Provide the [x, y] coordinate of the cell's center where the given text is located.  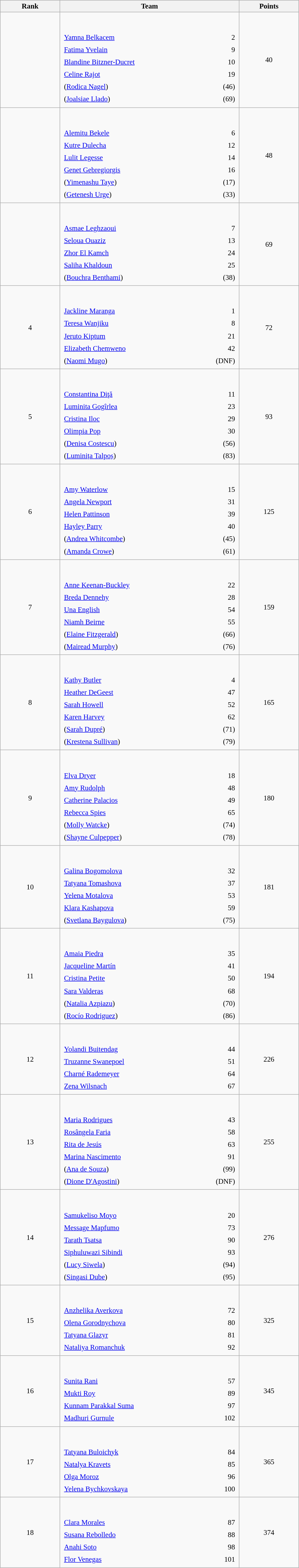
(86) [219, 1016]
55 [221, 622]
Siphuluwazi Sibindi [132, 1252]
(Denisa Costescu) [131, 444]
Fatima Yvelain [134, 50]
(38) [220, 278]
Charné Rademeyer [137, 1074]
(46) [222, 87]
(Sarah Dupré) [132, 729]
Saliha Khaldoun [132, 265]
Team [149, 6]
31 [220, 502]
(Krestena Sullivan) [132, 742]
Galina Bogomolova [133, 871]
Rosângela Faria [126, 1132]
Olga Moroz [134, 1477]
Yelena Motalova [133, 895]
Amaia Piedra [131, 954]
Anne Keenan-Buckley 22 Breda Dennehy 28 Una English 54 Niamh Beirne 55 (Elaine Fitzgerald) (66) (Mairead Murphy) (76) [149, 607]
23 [218, 406]
Anne Keenan-Buckley [134, 585]
Samukeliso Moyo [132, 1215]
Yolandi Buitendag [137, 1049]
(Naomi Mugo) [127, 361]
Galina Bogomolova 32 Tatyana Tomashova 37 Yelena Motalova 53 Klara Kashapova 59 (Svetlana Baygulova) (75) [149, 887]
(Svetlana Baygulova) [133, 920]
Constantina Diţă [131, 394]
325 [269, 1320]
Alemitu Bekele [132, 133]
(95) [220, 1277]
Kutre Dulecha [132, 145]
Sarah Howell [132, 705]
65 [220, 812]
Tarath Tsatsa [132, 1240]
(Shayne Culpepper) [132, 837]
(Yimenashu Taye) [132, 182]
20 [220, 1215]
Yamna Belkacem [134, 38]
Lulit Legesse [132, 157]
(Luminița Talpoș) [131, 456]
Olena Gorodnychova [137, 1323]
Breda Dennehy [134, 597]
(Molly Watcke) [132, 825]
Natalya Kravets [134, 1464]
Points [269, 6]
Blandine Bitzner-Ducret [134, 62]
(Amanda Crowe) [132, 551]
(76) [221, 646]
19 [222, 74]
67 [225, 1086]
345 [269, 1391]
73 [220, 1227]
(Dione D'Agostini) [126, 1182]
Kathy Butler [132, 680]
24 [220, 253]
Helen Pattinson [132, 514]
Samukeliso Moyo 20 Message Mapfumo 73 Tarath Tsatsa 90 Siphuluwazi Sibindi 93 (Lucy Siwela) (94) (Singasi Dube) (95) [149, 1237]
Niamh Beirne [134, 622]
Yamna Belkacem 2 Fatima Yvelain 9 Blandine Bitzner-Ducret 10 Celine Rajot 19 (Rodica Nagel) (46) (Joalsiae Llado) (69) [149, 60]
Maria Rodrigues 43 Rosângela Faria 58 Rita de Jesús 63 Marina Nascimento 91 (Ana de Souza) (99) (Dione D'Agostini) (DNF) [149, 1142]
(Mairead Murphy) [134, 646]
Zena Wilsnach [137, 1086]
Olimpia Pop [131, 431]
Asmae Leghzaoui 7 Seloua Ouaziz 13 Zhor El Kamch 24 Saliha Khaldoun 25 (Bouchra Benthami) (38) [149, 244]
Anahi Soto [132, 1547]
Rank [30, 6]
180 [269, 798]
165 [269, 702]
92 [225, 1347]
(Natalia Azpiazu) [131, 1003]
374 [269, 1532]
100 [221, 1489]
Celine Rajot [134, 74]
35 [219, 954]
68 [219, 991]
25 [220, 265]
(Lucy Siwela) [132, 1264]
88 [219, 1535]
85 [221, 1464]
Tatyana Glazyr [137, 1335]
Alemitu Bekele 6 Kutre Dulecha 12 Lulit Legesse 14 Genet Gebregiorgis 16 (Yimenashu Taye) (17) (Getenesh Urge) (33) [149, 155]
Yolandi Buitendag 44 Truzanne Swanepoel 51 Charné Rademeyer 64 Zena Wilsnach 67 [149, 1059]
Seloua Ouaziz [132, 240]
Rebecca Spies [132, 812]
Cristina Petite [131, 978]
2 [222, 38]
Jackline Maranga 1 Teresa Wanjiku 8 Jeruto Kiptum 21 Elizabeth Chemweno 42 (Naomi Mugo) (DNF) [149, 327]
Jeruto Kiptum [127, 336]
Luminita Gogîrlea [131, 406]
Flor Venegas [132, 1559]
89 [223, 1394]
365 [269, 1462]
(17) [219, 182]
17 [30, 1462]
Maria Rodrigues [126, 1120]
54 [221, 610]
226 [269, 1059]
42 [214, 348]
Angela Newport [132, 502]
(75) [220, 920]
Klara Kashapova [133, 908]
Genet Gebregiorgis [132, 170]
84 [221, 1452]
32 [220, 871]
Karen Harvey [132, 717]
(83) [218, 456]
(Getenesh Urge) [132, 194]
(66) [221, 634]
(71) [219, 729]
(70) [219, 1003]
41 [219, 966]
44 [225, 1049]
Mukti Roy [135, 1394]
97 [223, 1406]
63 [213, 1144]
51 [225, 1061]
Kunnam Parakkal Suma [135, 1406]
69 [269, 244]
(74) [220, 825]
276 [269, 1237]
(94) [220, 1264]
Zhor El Kamch [132, 253]
(69) [222, 99]
(33) [219, 194]
Clara Morales [132, 1522]
Hayley Parry [132, 527]
101 [219, 1559]
Cristina Iloc [131, 419]
96 [221, 1477]
58 [213, 1132]
90 [220, 1240]
98 [219, 1547]
(Rodica Nagel) [134, 87]
Tatyana Buloichyk 84 Natalya Kravets 85 Olga Moroz 96 Yelena Bychkovskaya 100 [149, 1462]
(Ana de Souza) [126, 1169]
81 [225, 1335]
Elizabeth Chemweno [127, 348]
22 [221, 585]
(61) [220, 551]
Message Mapfumo [132, 1227]
Amy Waterlow 15 Angela Newport 31 Helen Pattinson 39 Hayley Parry 40 (Andrea Whitcombe) (45) (Amanda Crowe) (61) [149, 512]
21 [214, 336]
91 [213, 1157]
37 [220, 883]
Amy Rudolph [132, 788]
Anzhelika Averkova [137, 1311]
Rita de Jesús [126, 1144]
Elva Dryer [132, 775]
Truzanne Swanepoel [137, 1061]
Una English [134, 610]
(99) [213, 1169]
1 [214, 311]
Elva Dryer 18 Amy Rudolph 48 Catherine Palacios 49 Rebecca Spies 65 (Molly Watcke) (74) (Shayne Culpepper) (78) [149, 798]
(Bouchra Benthami) [132, 278]
52 [219, 705]
125 [269, 512]
(79) [219, 742]
(78) [220, 837]
Clara Morales 87 Susana Rebolledo 88 Anahi Soto 98 Flor Venegas 101 [149, 1532]
(56) [218, 444]
29 [218, 419]
64 [225, 1074]
(45) [220, 539]
Susana Rebolledo [132, 1535]
255 [269, 1142]
Amaia Piedra 35 Jacqueline Martín 41 Cristina Petite 50 Sara Valderas 68 (Natalia Azpiazu) (70) (Rocío Rodriguez) (86) [149, 976]
87 [219, 1522]
57 [223, 1381]
181 [269, 887]
(Rocío Rodriguez) [131, 1016]
(Andrea Whitcombe) [132, 539]
Heather DeGeest [132, 693]
Sara Valderas [131, 991]
80 [225, 1323]
62 [219, 717]
43 [213, 1120]
53 [220, 895]
Jacqueline Martín [131, 966]
Catherine Palacios [132, 800]
Amy Waterlow [132, 489]
Teresa Wanjiku [127, 323]
Sunita Rani [135, 1381]
30 [218, 431]
39 [220, 514]
Marina Nascimento [126, 1157]
159 [269, 607]
Madhuri Gurnule [135, 1418]
Jackline Maranga [127, 311]
Sunita Rani 57 Mukti Roy 89 Kunnam Parakkal Suma 97 Madhuri Gurnule 102 [149, 1391]
Tatyana Buloichyk [134, 1452]
Nataliya Romanchuk [137, 1347]
59 [220, 908]
Anzhelika Averkova 72 Olena Gorodnychova 80 Tatyana Glazyr 81 Nataliya Romanchuk 92 [149, 1320]
28 [221, 597]
102 [223, 1418]
Kathy Butler 4 Heather DeGeest 47 Sarah Howell 52 Karen Harvey 62 (Sarah Dupré) (71) (Krestena Sullivan) (79) [149, 702]
5 [30, 416]
Asmae Leghzaoui [132, 228]
49 [220, 800]
Constantina Diţă 11 Luminita Gogîrlea 23 Cristina Iloc 29 Olimpia Pop 30 (Denisa Costescu) (56) (Luminița Talpoș) (83) [149, 416]
Tatyana Tomashova [133, 883]
50 [219, 978]
47 [219, 693]
Yelena Bychkovskaya [134, 1489]
194 [269, 976]
(Singasi Dube) [132, 1277]
(Elaine Fitzgerald) [134, 634]
(Joalsiae Llado) [134, 99]
